Provide the (x, y) coordinate of the cell's center where the given text is located.  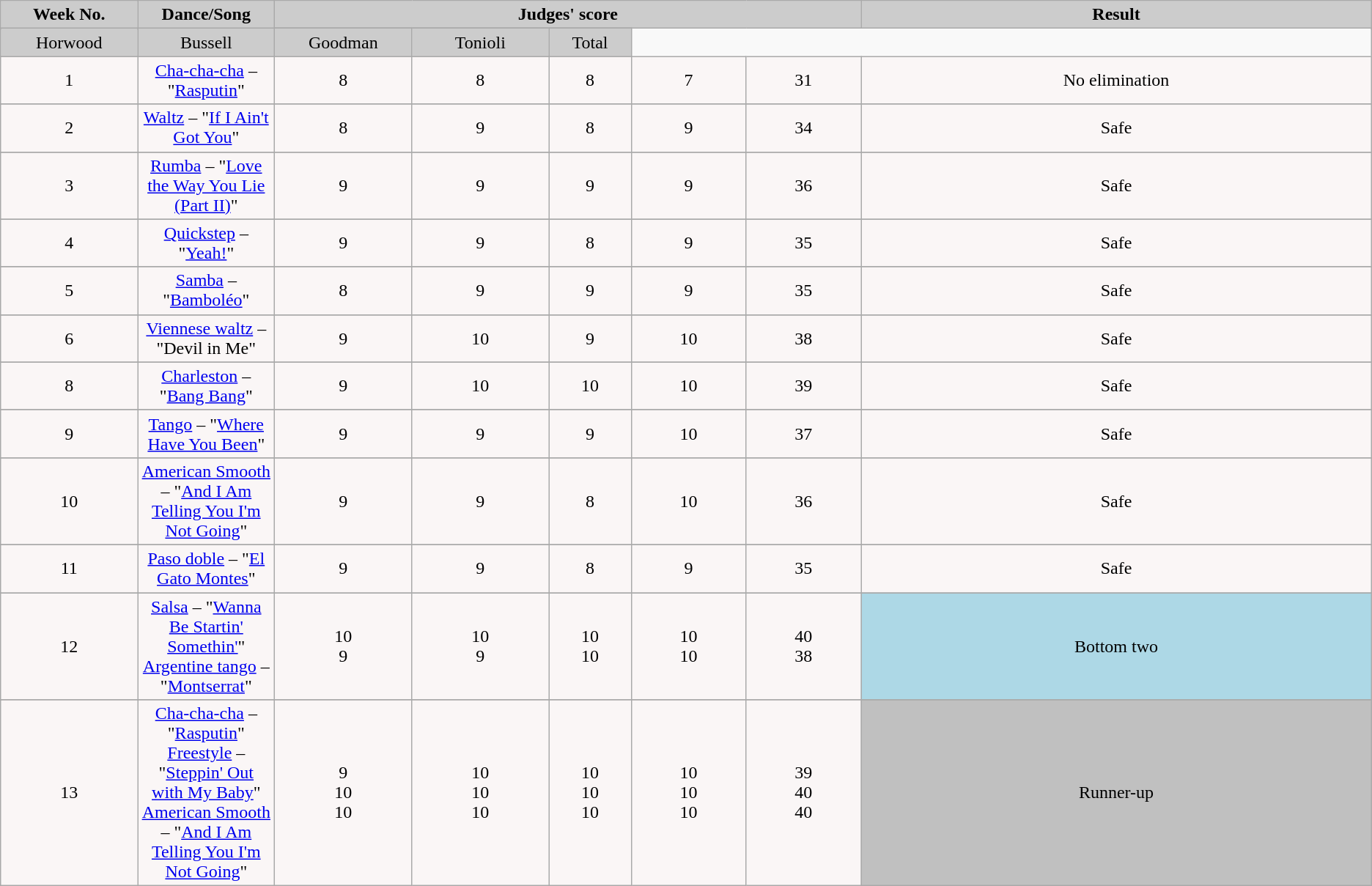
Paso doble – "El Gato Montes" (207, 569)
Result (1117, 15)
3 (69, 185)
No elimination (1117, 81)
Samba – "Bamboléo" (207, 290)
4038 (803, 646)
Dance/Song (207, 15)
Runner-up (1117, 793)
American Smooth – "And I Am Telling You I'm Not Going" (207, 501)
7 (689, 81)
Judges' score (568, 15)
13 (69, 793)
Tango – "Where Have You Been" (207, 434)
Waltz – "If I Ain't Got You" (207, 128)
6 (69, 339)
5 (69, 290)
12 (69, 646)
Bottom two (1117, 646)
Tonioli (481, 43)
91010 (343, 793)
2 (69, 128)
Total (590, 43)
11 (69, 569)
39 (803, 385)
34 (803, 128)
Cha-cha-cha – "Rasputin" (207, 81)
37 (803, 434)
Horwood (69, 43)
1 (69, 81)
Rumba – "Love the Way You Lie (Part II)" (207, 185)
Goodman (343, 43)
4 (69, 243)
Bussell (207, 43)
Quickstep – "Yeah!" (207, 243)
Salsa – "Wanna Be Startin' Somethin'"Argentine tango – "Montserrat" (207, 646)
394040 (803, 793)
Charleston – "Bang Bang" (207, 385)
Cha-cha-cha – "Rasputin"Freestyle – "Steppin' Out with My Baby"American Smooth – "And I Am Telling You I'm Not Going" (207, 793)
31 (803, 81)
Week No. (69, 15)
38 (803, 339)
Viennese waltz – "Devil in Me" (207, 339)
